Find where the given text appears and provide that cell's center as (x, y) coordinate. 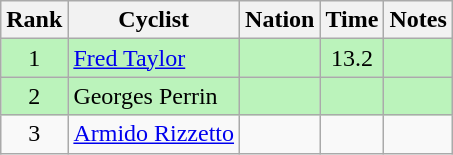
13.2 (352, 58)
Notes (418, 20)
Georges Perrin (154, 96)
Nation (280, 20)
Fred Taylor (154, 58)
3 (34, 134)
1 (34, 58)
Armido Rizzetto (154, 134)
Cyclist (154, 20)
2 (34, 96)
Time (352, 20)
Rank (34, 20)
